Locate the cell with the specified text and output its [x, y] center coordinate. 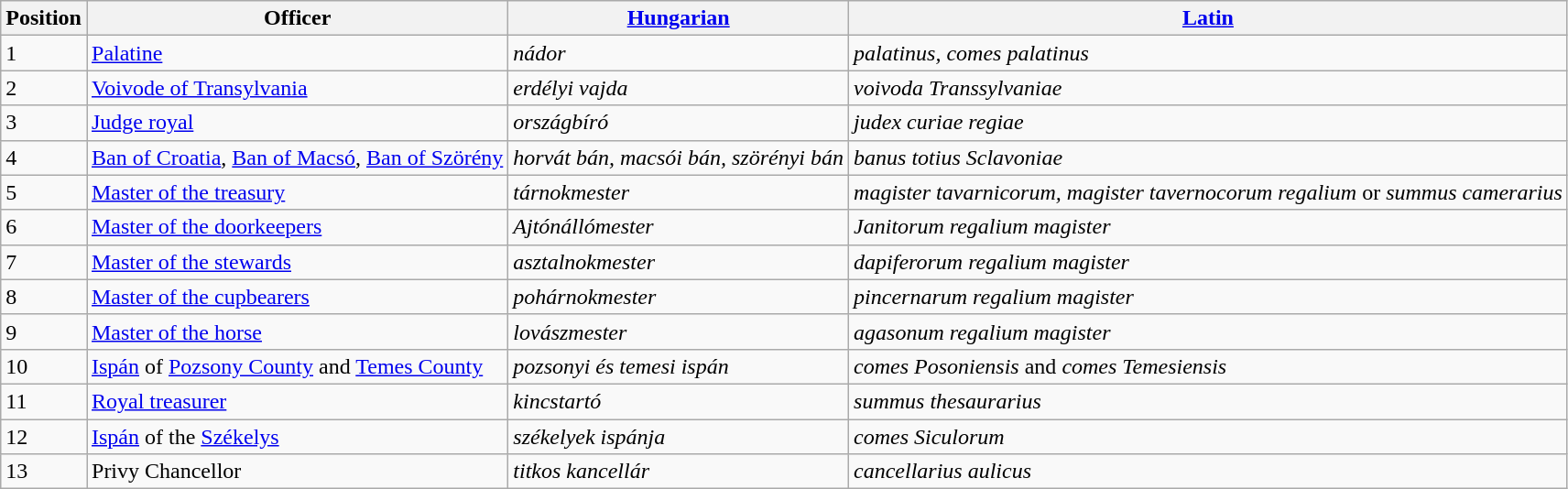
banus totius Sclavoniae [1209, 158]
3 [44, 123]
cancellarius aulicus [1209, 472]
Master of the treasury [297, 192]
székelyek ispánja [679, 437]
országbíró [679, 123]
lovászmester [679, 331]
Master of the doorkeepers [297, 227]
agasonum regalium magister [1209, 331]
pincernarum regalium magister [1209, 297]
7 [44, 262]
12 [44, 437]
erdélyi vajda [679, 88]
judex curiae regiae [1209, 123]
8 [44, 297]
pozsonyi és temesi ispán [679, 366]
dapiferorum regalium magister [1209, 262]
Position [44, 18]
2 [44, 88]
Hungarian [679, 18]
voivoda Transsylvaniae [1209, 88]
magister tavarnicorum, magister tavernocorum regalium or summus camerarius [1209, 192]
comes Posoniensis and comes Temesiensis [1209, 366]
Latin [1209, 18]
Palatine [297, 53]
Master of the horse [297, 331]
nádor [679, 53]
kincstartó [679, 401]
Ban of Croatia, Ban of Macsó, Ban of Szörény [297, 158]
summus thesaurarius [1209, 401]
Ajtónállómester [679, 227]
asztalnokmester [679, 262]
Royal treasurer [297, 401]
palatinus, comes palatinus [1209, 53]
pohárnokmester [679, 297]
13 [44, 472]
Privy Chancellor [297, 472]
Judge royal [297, 123]
4 [44, 158]
Janitorum regalium magister [1209, 227]
Master of the cupbearers [297, 297]
Officer [297, 18]
Master of the stewards [297, 262]
comes Siculorum [1209, 437]
Ispán of the Székelys [297, 437]
1 [44, 53]
10 [44, 366]
Voivode of Transylvania [297, 88]
5 [44, 192]
horvát bán, macsói bán, szörényi bán [679, 158]
tárnokmester [679, 192]
11 [44, 401]
9 [44, 331]
titkos kancellár [679, 472]
Ispán of Pozsony County and Temes County [297, 366]
6 [44, 227]
